Pinpoint the cell where the given text exists, returning its (x, y) midpoint coordinate. 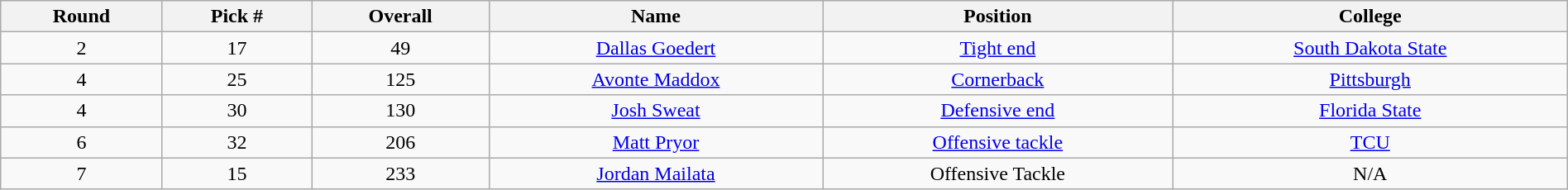
15 (237, 173)
32 (237, 142)
Offensive tackle (997, 142)
Avonte Maddox (655, 79)
49 (400, 48)
Florida State (1370, 111)
Defensive end (997, 111)
Tight end (997, 48)
6 (81, 142)
25 (237, 79)
Josh Sweat (655, 111)
Round (81, 17)
206 (400, 142)
Pick # (237, 17)
Cornerback (997, 79)
Dallas Goedert (655, 48)
2 (81, 48)
17 (237, 48)
130 (400, 111)
N/A (1370, 173)
Position (997, 17)
125 (400, 79)
Overall (400, 17)
Offensive Tackle (997, 173)
South Dakota State (1370, 48)
TCU (1370, 142)
Name (655, 17)
Matt Pryor (655, 142)
College (1370, 17)
233 (400, 173)
30 (237, 111)
7 (81, 173)
Pittsburgh (1370, 79)
Jordan Mailata (655, 173)
